Capture the cell that displays the provided text and extract its [X, Y] central coordinate. 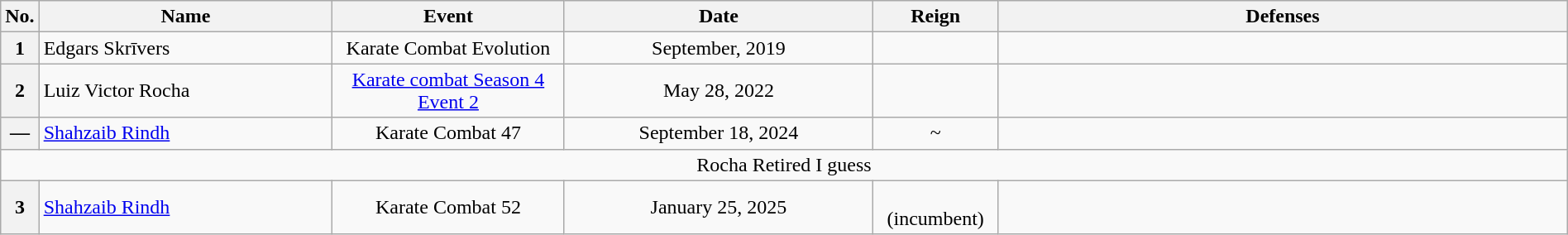
September, 2019 [719, 48]
~ [936, 133]
Name [185, 17]
January 25, 2025 [719, 207]
(incumbent) [936, 207]
1 [20, 48]
Karate Combat 47 [448, 133]
No. [20, 17]
Rocha Retired I guess [784, 165]
2 [20, 91]
— [20, 133]
May 28, 2022 [719, 91]
Karate Combat 52 [448, 207]
3 [20, 207]
Karate combat Season 4 Event 2 [448, 91]
Edgars Skrīvers [185, 48]
Reign [936, 17]
Karate Combat Evolution [448, 48]
Date [719, 17]
Luiz Victor Rocha [185, 91]
Event [448, 17]
Defenses [1284, 17]
September 18, 2024 [719, 133]
